For the text-containing cell, return its midpoint in [X, Y] coordinate format. 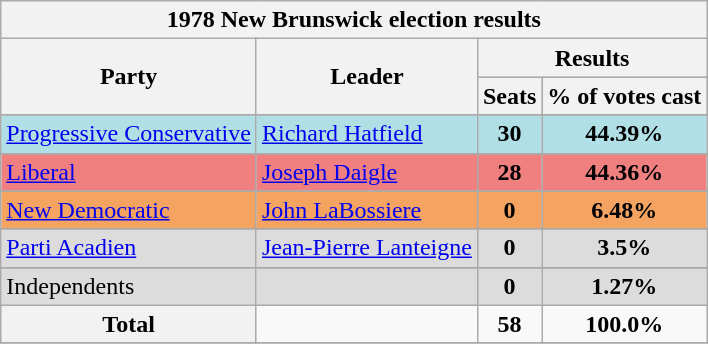
Richard Hatfield [366, 134]
Total [129, 324]
1978 New Brunswick election results [354, 20]
Liberal [129, 172]
Parti Acadien [129, 248]
28 [509, 172]
58 [509, 324]
Joseph Daigle [366, 172]
3.5% [624, 248]
Seats [509, 96]
44.36% [624, 172]
Progressive Conservative [129, 134]
6.48% [624, 210]
Independents [129, 286]
100.0% [624, 324]
New Democratic [129, 210]
% of votes cast [624, 96]
Results [592, 58]
44.39% [624, 134]
Leader [366, 77]
Party [129, 77]
Jean-Pierre Lanteigne [366, 248]
John LaBossiere [366, 210]
1.27% [624, 286]
30 [509, 134]
